Extract the [x, y] coordinate from the center of the cell holding the provided text.  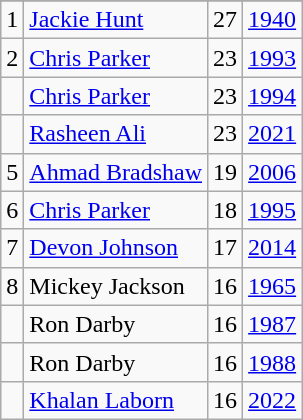
2006 [272, 172]
1988 [272, 362]
Rasheen Ali [116, 134]
1994 [272, 96]
5 [12, 172]
1965 [272, 286]
27 [226, 20]
1995 [272, 210]
19 [226, 172]
8 [12, 286]
1 [12, 20]
Khalan Laborn [116, 400]
7 [12, 248]
2 [12, 58]
2021 [272, 134]
Devon Johnson [116, 248]
1940 [272, 20]
Ahmad Bradshaw [116, 172]
Jackie Hunt [116, 20]
Mickey Jackson [116, 286]
1987 [272, 324]
2014 [272, 248]
6 [12, 210]
17 [226, 248]
2022 [272, 400]
18 [226, 210]
1993 [272, 58]
